Extract the (X, Y) coordinate from the center of the cell holding the provided text.  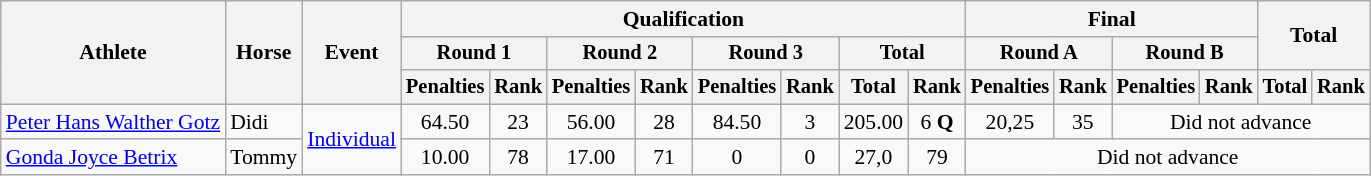
28 (664, 122)
Gonda Joyce Betrix (113, 158)
Athlete (113, 52)
17.00 (591, 158)
10.00 (445, 158)
35 (1083, 122)
6 Q (937, 122)
205.00 (874, 122)
Round 3 (766, 54)
3 (810, 122)
Round A (1039, 54)
Final (1112, 19)
78 (518, 158)
56.00 (591, 122)
Event (352, 52)
20,25 (1010, 122)
Round 1 (474, 54)
71 (664, 158)
79 (937, 158)
27,0 (874, 158)
Didi (264, 122)
Peter Hans Walther Gotz (113, 122)
Horse (264, 52)
64.50 (445, 122)
Individual (352, 140)
Round B (1185, 54)
Tommy (264, 158)
23 (518, 122)
Qualification (684, 19)
Round 2 (620, 54)
84.50 (737, 122)
